Provide the (x, y) coordinate of the cell's center where the given text is located.  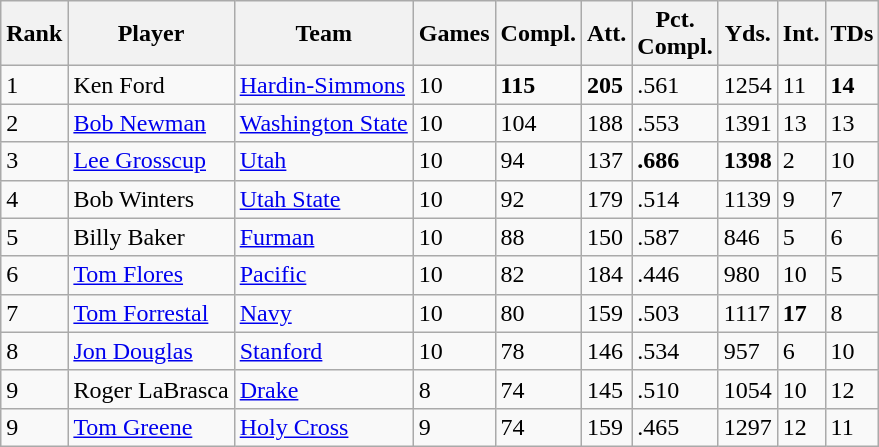
1398 (748, 161)
82 (538, 275)
Int. (801, 34)
17 (801, 313)
.465 (675, 427)
.561 (675, 85)
Jon Douglas (151, 351)
Holy Cross (324, 427)
Billy Baker (151, 237)
1117 (748, 313)
.510 (675, 389)
Drake (324, 389)
Team (324, 34)
184 (606, 275)
1054 (748, 389)
Utah State (324, 199)
Games (454, 34)
104 (538, 123)
.514 (675, 199)
78 (538, 351)
1254 (748, 85)
.534 (675, 351)
Furman (324, 237)
.503 (675, 313)
1391 (748, 123)
14 (852, 85)
846 (748, 237)
Pacific (324, 275)
80 (538, 313)
146 (606, 351)
Yds. (748, 34)
TDs (852, 34)
92 (538, 199)
Roger LaBrasca (151, 389)
Att. (606, 34)
Utah (324, 161)
Pct.Compl. (675, 34)
1139 (748, 199)
Tom Greene (151, 427)
Washington State (324, 123)
1297 (748, 427)
Player (151, 34)
.686 (675, 161)
.446 (675, 275)
Hardin-Simmons (324, 85)
Rank (34, 34)
Stanford (324, 351)
205 (606, 85)
Ken Ford (151, 85)
957 (748, 351)
1 (34, 85)
Compl. (538, 34)
.553 (675, 123)
179 (606, 199)
188 (606, 123)
Navy (324, 313)
150 (606, 237)
115 (538, 85)
137 (606, 161)
94 (538, 161)
Lee Grosscup (151, 161)
145 (606, 389)
980 (748, 275)
3 (34, 161)
88 (538, 237)
Tom Forrestal (151, 313)
4 (34, 199)
.587 (675, 237)
Tom Flores (151, 275)
Bob Winters (151, 199)
Bob Newman (151, 123)
